Provide the (x, y) coordinate of the cell's center where the given text is located.  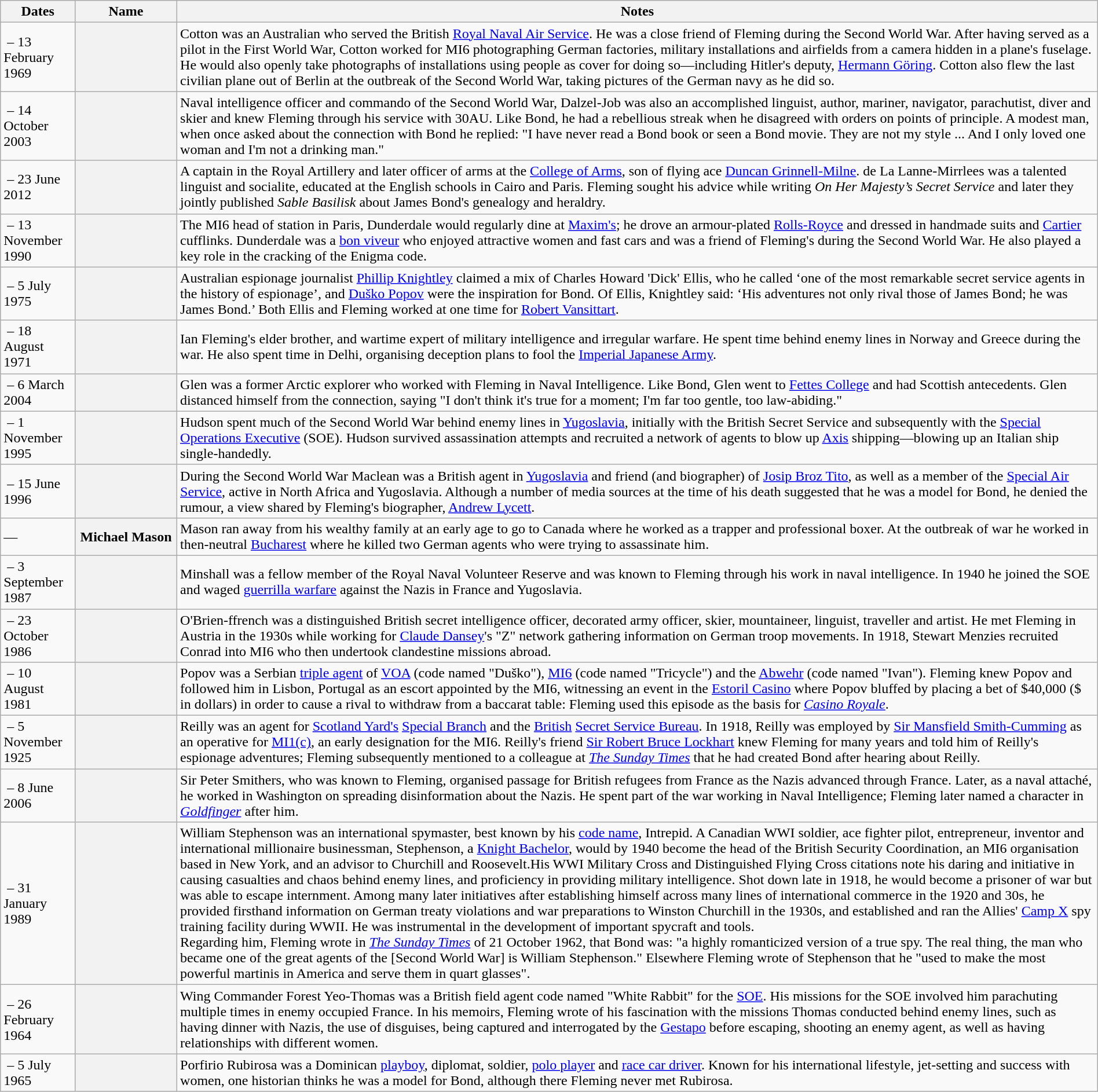
Michael Mason (126, 536)
– 23 June 2012 (38, 187)
– 6 March 2004 (38, 393)
– 8 June 2006 (38, 796)
– 13 February 1969 (38, 57)
– 5 July 1965 (38, 1072)
Name (126, 12)
– 23 October 1986 (38, 636)
– 5 July 1975 (38, 294)
– 3 September 1987 (38, 582)
– 5 November 1925 (38, 742)
– 26 February 1964 (38, 1019)
– 10 August 1981 (38, 689)
– 15 June 1996 (38, 491)
– 18 August 1971 (38, 347)
– 14 October 2003 (38, 126)
– 13 November 1990 (38, 240)
— (38, 536)
– 31 January 1989 (38, 903)
Dates (38, 12)
– 1 November 1995 (38, 438)
Notes (638, 12)
